Extract the (X, Y) coordinate from the center of the cell holding the provided text.  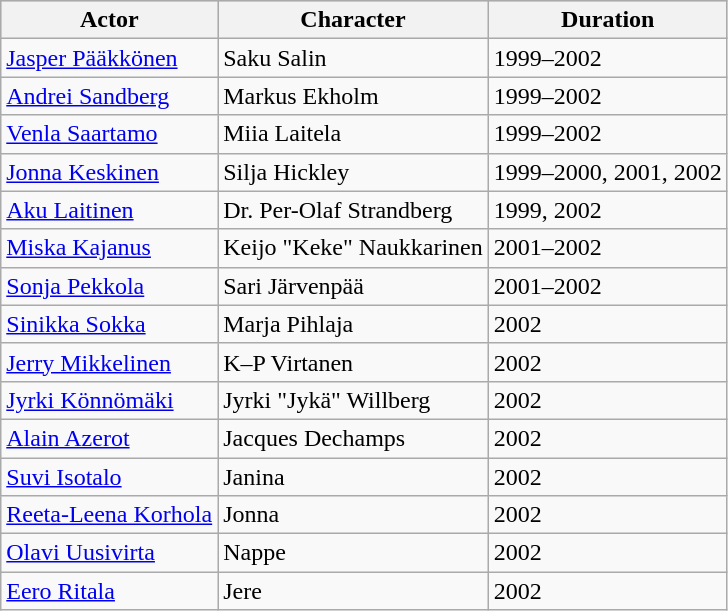
1999, 2002 (608, 210)
Saku Salin (354, 58)
Dr. Per-Olaf Strandberg (354, 210)
Aku Laitinen (110, 210)
Keijo "Keke" Naukkarinen (354, 248)
Reeta-Leena Korhola (110, 515)
Miska Kajanus (110, 248)
Jacques Dechamps (354, 438)
Olavi Uusivirta (110, 553)
Sinikka Sokka (110, 324)
Alain Azerot (110, 438)
Character (354, 20)
Sari Järvenpää (354, 286)
Duration (608, 20)
Markus Ekholm (354, 96)
Suvi Isotalo (110, 477)
Jonna (354, 515)
Venla Saartamo (110, 134)
Sonja Pekkola (110, 286)
Nappe (354, 553)
1999–2000, 2001, 2002 (608, 172)
Eero Ritala (110, 591)
Jyrki "Jykä" Willberg (354, 400)
Jonna Keskinen (110, 172)
Marja Pihlaja (354, 324)
Actor (110, 20)
Jasper Pääkkönen (110, 58)
K–P Virtanen (354, 362)
Jyrki Könnömäki (110, 400)
Jere (354, 591)
Janina (354, 477)
Andrei Sandberg (110, 96)
Miia Laitela (354, 134)
Silja Hickley (354, 172)
Jerry Mikkelinen (110, 362)
